Detect which cell encompasses the target text, then output its (X, Y) center coordinate. 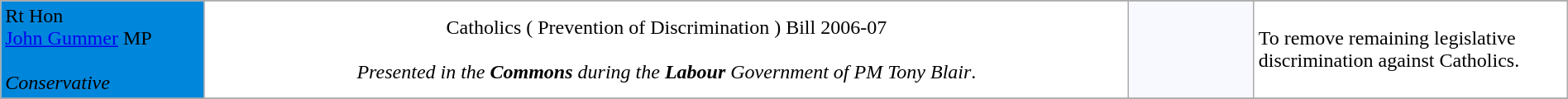
To remove remaining legislative discrimination against Catholics. (1411, 49)
Rt HonJohn Gummer MPConservative (103, 49)
Catholics ( Prevention of Discrimination ) Bill 2006-07Presented in the Commons during the Labour Government of PM Tony Blair. (667, 49)
